Find where the given text appears and provide that cell's center as (X, Y) coordinate. 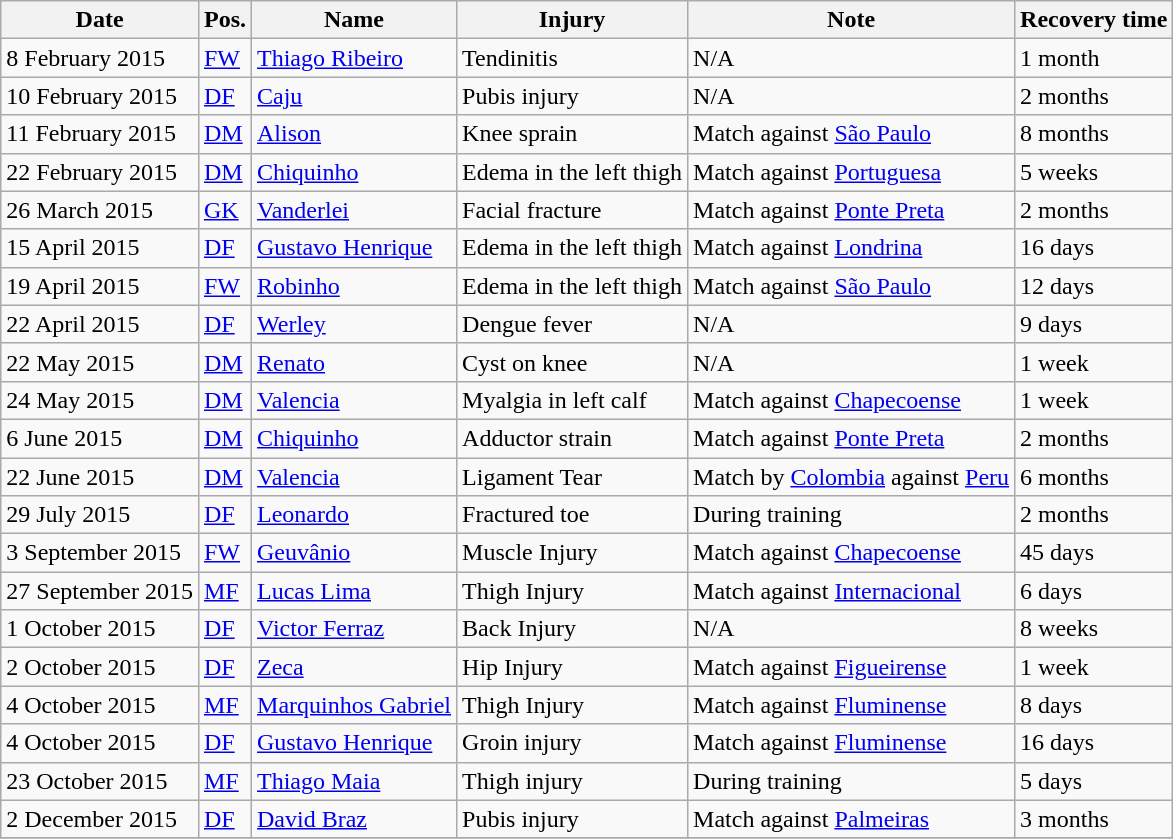
Knee sprain (572, 134)
22 June 2015 (100, 477)
12 days (1094, 286)
Match against Figueirense (852, 667)
5 weeks (1094, 172)
Adductor strain (572, 438)
Back Injury (572, 629)
Dengue fever (572, 324)
Muscle Injury (572, 553)
Renato (354, 362)
Recovery time (1094, 20)
Tendinitis (572, 58)
22 April 2015 (100, 324)
Lucas Lima (354, 591)
GK (224, 210)
2 October 2015 (100, 667)
Ligament Tear (572, 477)
15 April 2015 (100, 248)
Injury (572, 20)
8 weeks (1094, 629)
Werley (354, 324)
29 July 2015 (100, 515)
Robinho (354, 286)
Thiago Maia (354, 781)
Marquinhos Gabriel (354, 705)
Alison (354, 134)
Vanderlei (354, 210)
6 days (1094, 591)
8 days (1094, 705)
Groin injury (572, 743)
Match against Internacional (852, 591)
Cyst on knee (572, 362)
22 February 2015 (100, 172)
Match against Palmeiras (852, 819)
Match by Colombia against Peru (852, 477)
10 February 2015 (100, 96)
Victor Ferraz (354, 629)
19 April 2015 (100, 286)
9 days (1094, 324)
5 days (1094, 781)
1 month (1094, 58)
8 months (1094, 134)
Leonardo (354, 515)
Match against Londrina (852, 248)
45 days (1094, 553)
Name (354, 20)
Note (852, 20)
23 October 2015 (100, 781)
Thiago Ribeiro (354, 58)
David Braz (354, 819)
27 September 2015 (100, 591)
3 months (1094, 819)
6 months (1094, 477)
26 March 2015 (100, 210)
Myalgia in left calf (572, 400)
22 May 2015 (100, 362)
1 October 2015 (100, 629)
2 December 2015 (100, 819)
Zeca (354, 667)
8 February 2015 (100, 58)
Caju (354, 96)
Fractured toe (572, 515)
Facial fracture (572, 210)
Geuvânio (354, 553)
Thigh injury (572, 781)
6 June 2015 (100, 438)
24 May 2015 (100, 400)
Match against Portuguesa (852, 172)
11 February 2015 (100, 134)
3 September 2015 (100, 553)
Pos. (224, 20)
Hip Injury (572, 667)
Date (100, 20)
